Output the [x, y] coordinate of the center of the cell containing the given text.  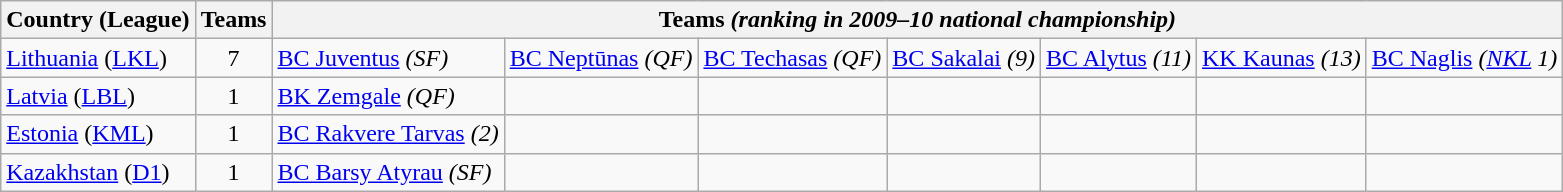
BC Barsy Atyrau (SF) [388, 172]
BC Neptūnas (QF) [601, 58]
Latvia (LBL) [98, 96]
Kazakhstan (D1) [98, 172]
Lithuania (LKL) [98, 58]
Estonia (KML) [98, 134]
KK Kaunas (13) [1282, 58]
7 [234, 58]
Teams (ranking in 2009–10 national championship) [918, 20]
Country (League) [98, 20]
BC Juventus (SF) [388, 58]
BC Sakalai (9) [964, 58]
BC Rakvere Tarvas (2) [388, 134]
Teams [234, 20]
BC Techasas (QF) [792, 58]
BC Naglis (NKL 1) [1464, 58]
BK Zemgale (QF) [388, 96]
BC Alytus (11) [1119, 58]
